Pinpoint the cell where the given text exists, returning its [x, y] midpoint coordinate. 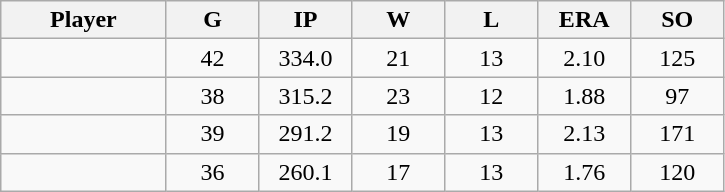
120 [678, 172]
125 [678, 58]
42 [212, 58]
ERA [584, 20]
97 [678, 96]
G [212, 20]
39 [212, 134]
291.2 [306, 134]
12 [492, 96]
23 [398, 96]
171 [678, 134]
2.10 [584, 58]
260.1 [306, 172]
1.76 [584, 172]
SO [678, 20]
21 [398, 58]
17 [398, 172]
1.88 [584, 96]
L [492, 20]
2.13 [584, 134]
IP [306, 20]
Player [84, 20]
334.0 [306, 58]
38 [212, 96]
19 [398, 134]
315.2 [306, 96]
W [398, 20]
36 [212, 172]
